Pinpoint the cell where the given text exists, returning its [x, y] midpoint coordinate. 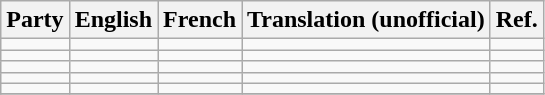
Translation (unofficial) [366, 20]
Party [35, 20]
English [113, 20]
French [200, 20]
Ref. [516, 20]
